For the text-containing cell, return its midpoint in [X, Y] coordinate format. 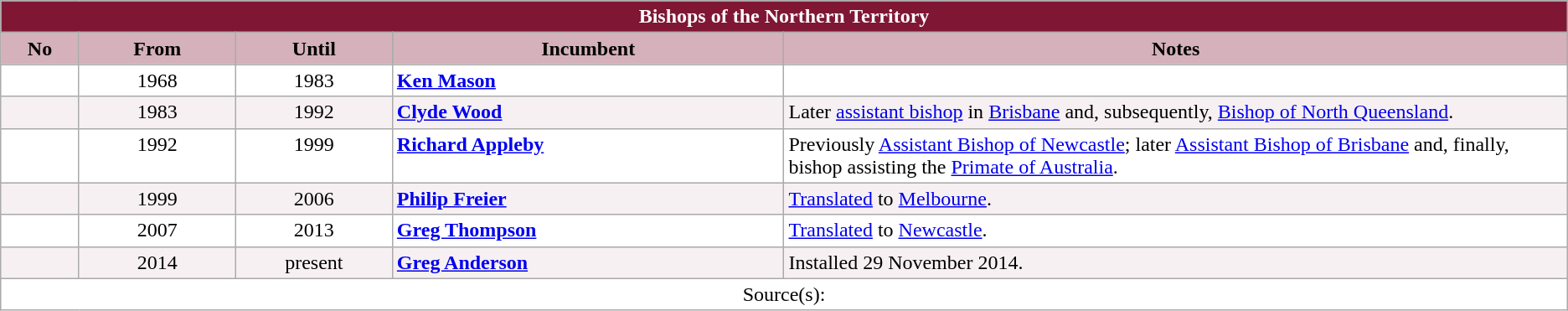
Installed 29 November 2014. [1176, 262]
2013 [313, 231]
Ken Mason [588, 80]
Greg Anderson [588, 262]
Incumbent [588, 49]
Until [313, 49]
2014 [157, 262]
present [313, 262]
1968 [157, 80]
Philip Freier [588, 199]
From [157, 49]
Translated to Melbourne. [1176, 199]
Greg Thompson [588, 231]
Richard Appleby [588, 156]
Notes [1176, 49]
Bishops of the Northern Territory [784, 17]
Source(s): [784, 294]
Translated to Newcastle. [1176, 231]
No [40, 49]
Clyde Wood [588, 112]
2006 [313, 199]
Previously Assistant Bishop of Newcastle; later Assistant Bishop of Brisbane and, finally, bishop assisting the Primate of Australia. [1176, 156]
2007 [157, 231]
Later assistant bishop in Brisbane and, subsequently, Bishop of North Queensland. [1176, 112]
